Locate the cell with the specified text and output its (x, y) center coordinate. 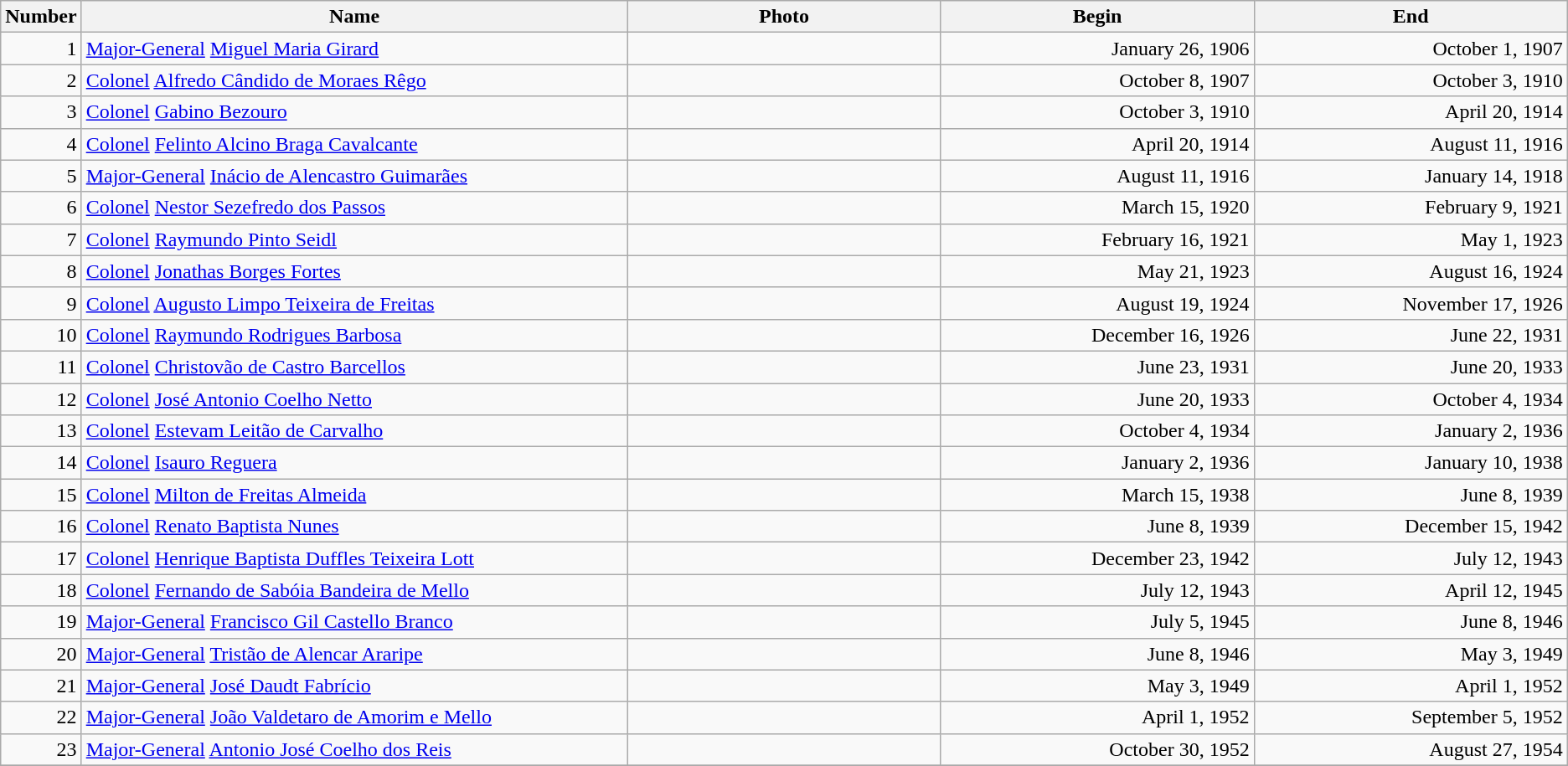
June 23, 1931 (1097, 367)
March 15, 1920 (1097, 208)
Photo (784, 17)
17 (41, 558)
Colonel Raymundo Rodrigues Barbosa (354, 335)
December 16, 1926 (1097, 335)
Colonel Raymundo Pinto Seidl (354, 239)
Colonel Alfredo Cândido de Moraes Rêgo (354, 80)
8 (41, 271)
Colonel Isauro Reguera (354, 463)
End (1411, 17)
Major-General Tristão de Alencar Araripe (354, 654)
Colonel Augusto Limpo Teixeira de Freitas (354, 303)
Name (354, 17)
December 23, 1942 (1097, 558)
5 (41, 176)
2 (41, 80)
October 1, 1907 (1411, 49)
Begin (1097, 17)
Colonel Renato Baptista Nunes (354, 527)
January 14, 1918 (1411, 176)
May 21, 1923 (1097, 271)
Colonel Estevam Leitão de Carvalho (354, 431)
1 (41, 49)
20 (41, 654)
14 (41, 463)
August 19, 1924 (1097, 303)
Colonel Christovão de Castro Barcellos (354, 367)
11 (41, 367)
January 10, 1938 (1411, 463)
February 16, 1921 (1097, 239)
19 (41, 622)
November 17, 1926 (1411, 303)
September 5, 1952 (1411, 717)
Colonel Felinto Alcino Braga Cavalcante (354, 144)
23 (41, 749)
12 (41, 399)
October 8, 1907 (1097, 80)
Major-General Miguel Maria Girard (354, 49)
3 (41, 112)
Colonel Milton de Freitas Almeida (354, 495)
4 (41, 144)
22 (41, 717)
March 15, 1938 (1097, 495)
Major-General João Valdetaro de Amorim e Mello (354, 717)
April 12, 1945 (1411, 590)
Colonel Nestor Sezefredo dos Passos (354, 208)
Colonel Henrique Baptista Duffles Teixeira Lott (354, 558)
Colonel José Antonio Coelho Netto (354, 399)
Major-General José Daudt Fabrício (354, 686)
13 (41, 431)
18 (41, 590)
10 (41, 335)
Major-General Francisco Gil Castello Branco (354, 622)
15 (41, 495)
December 15, 1942 (1411, 527)
July 5, 1945 (1097, 622)
21 (41, 686)
6 (41, 208)
16 (41, 527)
7 (41, 239)
June 22, 1931 (1411, 335)
January 26, 1906 (1097, 49)
August 16, 1924 (1411, 271)
August 27, 1954 (1411, 749)
Colonel Jonathas Borges Fortes (354, 271)
Colonel Fernando de Sabóia Bandeira de Mello (354, 590)
Colonel Gabino Bezouro (354, 112)
9 (41, 303)
Major-General Antonio José Coelho dos Reis (354, 749)
February 9, 1921 (1411, 208)
May 1, 1923 (1411, 239)
Major-General Inácio de Alencastro Guimarães (354, 176)
Number (41, 17)
October 30, 1952 (1097, 749)
